Output the (x, y) coordinate of the center of the cell containing the given text.  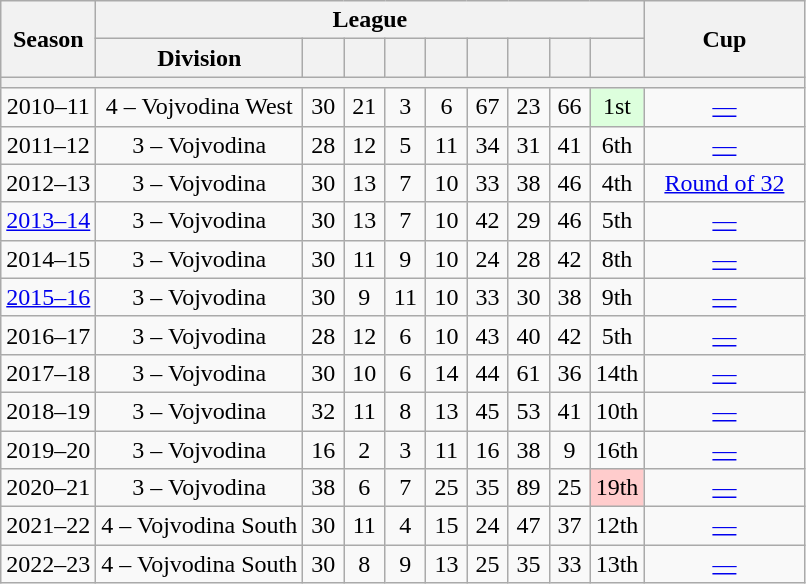
Cup (724, 39)
21 (364, 107)
2018–19 (48, 411)
16th (617, 449)
Season (48, 39)
2014–15 (48, 259)
14 (446, 373)
36 (570, 373)
45 (488, 411)
14th (617, 373)
5 (406, 145)
Round of 32 (724, 183)
15 (446, 526)
34 (488, 145)
League (370, 20)
2016–17 (48, 335)
2013–14 (48, 221)
2017–18 (48, 373)
2010–11 (48, 107)
13th (617, 564)
Division (200, 58)
6th (617, 145)
10th (617, 411)
23 (528, 107)
31 (528, 145)
4th (617, 183)
37 (570, 526)
9th (617, 297)
2012–13 (48, 183)
8th (617, 259)
66 (570, 107)
19th (617, 488)
40 (528, 335)
4 – Vojvodina West (200, 107)
4 (406, 526)
2 (364, 449)
43 (488, 335)
2015–16 (48, 297)
89 (528, 488)
47 (528, 526)
2021–22 (48, 526)
29 (528, 221)
32 (324, 411)
2011–12 (48, 145)
2019–20 (48, 449)
1st (617, 107)
2020–21 (48, 488)
12th (617, 526)
67 (488, 107)
53 (528, 411)
2022–23 (48, 564)
44 (488, 373)
61 (528, 373)
